Capture the cell that displays the provided text and extract its [x, y] central coordinate. 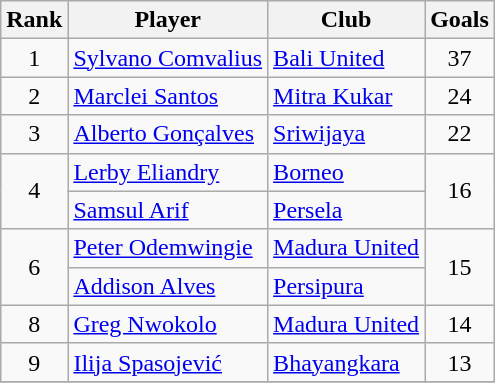
Club [346, 20]
Mitra Kukar [346, 96]
22 [460, 134]
6 [34, 267]
Peter Odemwingie [168, 248]
15 [460, 267]
Persela [346, 210]
Player [168, 20]
Alberto Gonçalves [168, 134]
13 [460, 362]
Rank [34, 20]
9 [34, 362]
Persipura [346, 286]
Addison Alves [168, 286]
Sriwijaya [346, 134]
1 [34, 58]
Bali United [346, 58]
Marclei Santos [168, 96]
14 [460, 324]
4 [34, 191]
8 [34, 324]
24 [460, 96]
Ilija Spasojević [168, 362]
Sylvano Comvalius [168, 58]
Samsul Arif [168, 210]
Greg Nwokolo [168, 324]
Lerby Eliandry [168, 172]
16 [460, 191]
Borneo [346, 172]
2 [34, 96]
3 [34, 134]
Goals [460, 20]
37 [460, 58]
Bhayangkara [346, 362]
